Determine the [x, y] coordinate at the center of the cell enclosing the given text.  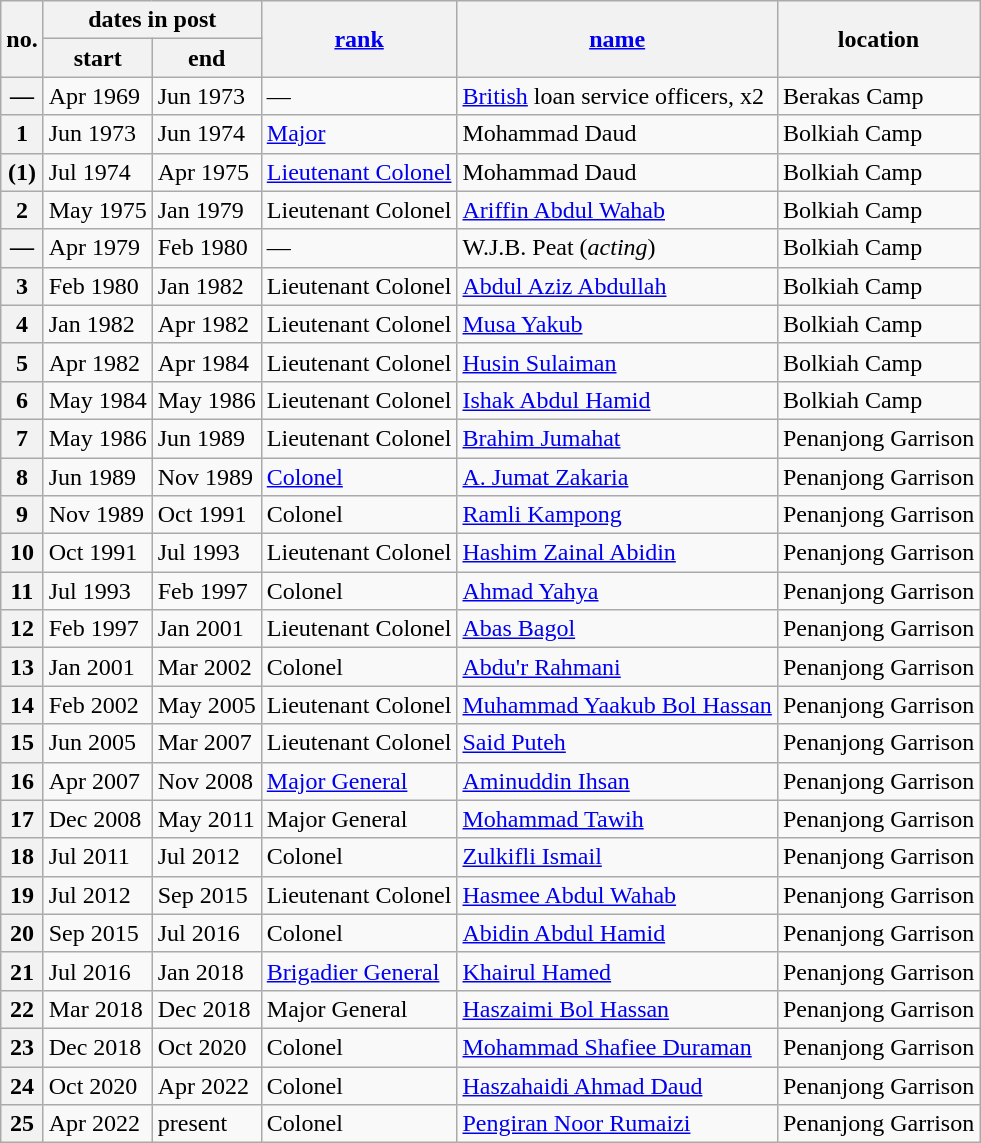
8 [22, 477]
Abas Bagol [617, 629]
Mohammad Tawih [617, 819]
Husin Sulaiman [617, 362]
7 [22, 438]
Mar 2007 [206, 743]
Brigadier General [359, 971]
17 [22, 819]
9 [22, 515]
19 [22, 895]
Hashim Zainal Abidin [617, 553]
Feb 2002 [98, 705]
2 [22, 210]
Ariffin Abdul Wahab [617, 210]
Musa Yakub [617, 324]
Haszaimi Bol Hassan [617, 1009]
Jan 1979 [206, 210]
W.J.B. Peat (acting) [617, 248]
Khairul Hamed [617, 971]
May 1984 [98, 400]
Apr 1969 [98, 96]
Ramli Kampong [617, 515]
Major [359, 134]
1 [22, 134]
Ahmad Yahya [617, 591]
3 [22, 286]
Zulkifli Ismail [617, 857]
18 [22, 857]
Haszahaidi Ahmad Daud [617, 1085]
Dec 2008 [98, 819]
A. Jumat Zakaria [617, 477]
Nov 2008 [206, 781]
22 [22, 1009]
Mohammad Shafiee Duraman [617, 1047]
13 [22, 667]
15 [22, 743]
5 [22, 362]
Apr 1984 [206, 362]
Brahim Jumahat [617, 438]
May 1975 [98, 210]
Pengiran Noor Rumaizi [617, 1124]
Muhammad Yaakub Bol Hassan [617, 705]
Jul 1974 [98, 172]
location [878, 39]
Jun 2005 [98, 743]
Aminuddin Ihsan [617, 781]
23 [22, 1047]
14 [22, 705]
end [206, 58]
Abdu'r Rahmani [617, 667]
Berakas Camp [878, 96]
21 [22, 971]
May 2005 [206, 705]
Jan 2018 [206, 971]
Said Puteh [617, 743]
10 [22, 553]
no. [22, 39]
11 [22, 591]
24 [22, 1085]
British loan service officers, x2 [617, 96]
May 2011 [206, 819]
present [206, 1124]
Jun 1974 [206, 134]
name [617, 39]
start [98, 58]
Apr 2007 [98, 781]
12 [22, 629]
20 [22, 933]
Abidin Abdul Hamid [617, 933]
Abdul Aziz Abdullah [617, 286]
Mar 2002 [206, 667]
Mar 2018 [98, 1009]
Jul 2011 [98, 857]
25 [22, 1124]
Hasmee Abdul Wahab [617, 895]
(1) [22, 172]
rank [359, 39]
Apr 1975 [206, 172]
Ishak Abdul Hamid [617, 400]
4 [22, 324]
6 [22, 400]
dates in post [152, 20]
16 [22, 781]
Apr 1979 [98, 248]
